Return [X, Y] of the center of cell containing provided text 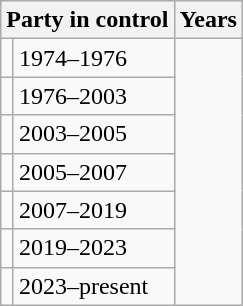
2005–2007 [94, 172]
2023–present [94, 286]
2007–2019 [94, 210]
Party in control [88, 20]
2003–2005 [94, 134]
Years [208, 20]
1974–1976 [94, 58]
1976–2003 [94, 96]
2019–2023 [94, 248]
